Return the (X, Y) coordinate for the center point of the cell that contains the specified text.  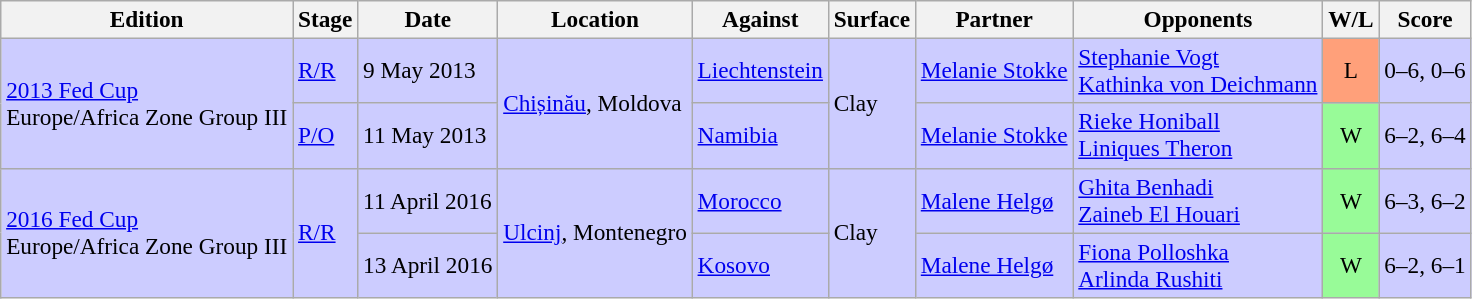
11 April 2016 (428, 200)
Fiona Polloshka Arlinda Rushiti (1198, 264)
11 May 2013 (428, 136)
Surface (872, 19)
Against (760, 19)
13 April 2016 (428, 264)
6–3, 6–2 (1425, 200)
0–6, 0–6 (1425, 70)
6–2, 6–1 (1425, 264)
Liechtenstein (760, 70)
Ulcinj, Montenegro (595, 233)
Ghita Benhadi Zaineb El Houari (1198, 200)
2016 Fed Cup Europe/Africa Zone Group III (147, 233)
6–2, 6–4 (1425, 136)
Namibia (760, 136)
9 May 2013 (428, 70)
P/O (326, 136)
Chișinău, Moldova (595, 103)
Stage (326, 19)
Location (595, 19)
Stephanie Vogt Kathinka von Deichmann (1198, 70)
W/L (1351, 19)
Kosovo (760, 264)
Rieke Honiball Liniques Theron (1198, 136)
Score (1425, 19)
2013 Fed Cup Europe/Africa Zone Group III (147, 103)
Opponents (1198, 19)
Partner (994, 19)
Edition (147, 19)
Date (428, 19)
Morocco (760, 200)
L (1351, 70)
